Determine the (x, y) coordinate at the center of the cell enclosing the given text.  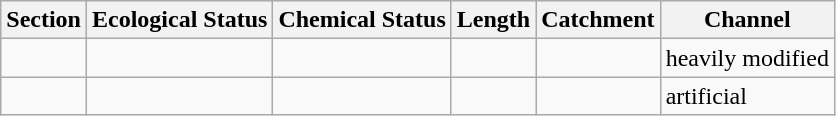
Channel (747, 20)
heavily modified (747, 58)
Chemical Status (362, 20)
Length (493, 20)
artificial (747, 96)
Ecological Status (179, 20)
Section (44, 20)
Catchment (598, 20)
